Detect which cell encompasses the target text, then output its (X, Y) center coordinate. 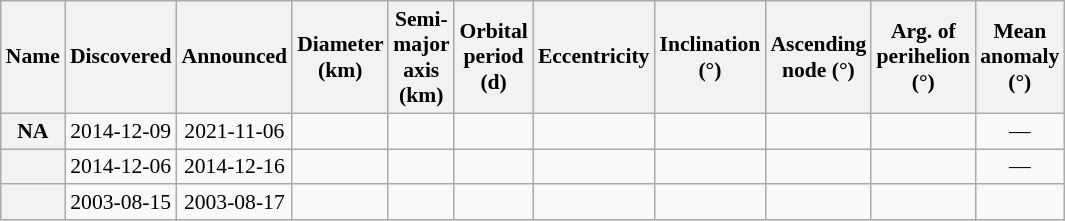
2014-12-09 (121, 131)
Orbital period (d) (493, 57)
Inclination (°) (710, 57)
Arg. of perihelion (°) (923, 57)
2014-12-06 (121, 167)
Mean anomaly (°) (1020, 57)
2003-08-17 (234, 203)
Diameter (km) (340, 57)
Eccentricity (594, 57)
Announced (234, 57)
NA (33, 131)
2003-08-15 (121, 203)
Discovered (121, 57)
2014-12-16 (234, 167)
Ascending node (°) (818, 57)
Semi-major axis (km) (421, 57)
Name (33, 57)
2021-11-06 (234, 131)
